For the text-containing cell, return its midpoint in [x, y] coordinate format. 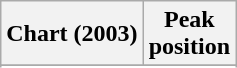
Peakposition [189, 34]
Chart (2003) [72, 34]
